Extract the [X, Y] coordinate from the center of the cell holding the provided text.  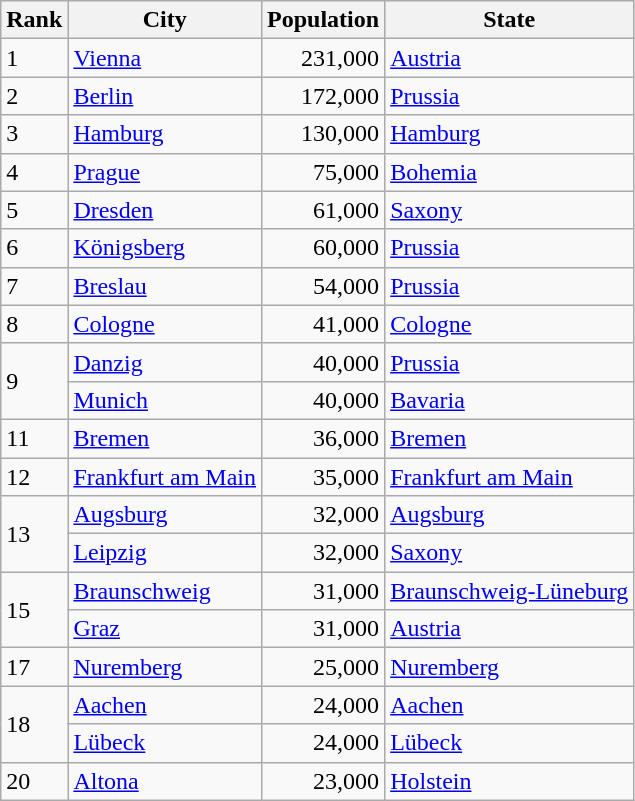
Berlin [165, 96]
7 [34, 286]
172,000 [324, 96]
130,000 [324, 134]
13 [34, 534]
54,000 [324, 286]
Population [324, 20]
Holstein [510, 781]
60,000 [324, 248]
17 [34, 667]
8 [34, 324]
4 [34, 172]
Vienna [165, 58]
State [510, 20]
1 [34, 58]
Leipzig [165, 553]
11 [34, 438]
Altona [165, 781]
Bavaria [510, 400]
Breslau [165, 286]
Königsberg [165, 248]
25,000 [324, 667]
Dresden [165, 210]
3 [34, 134]
Munich [165, 400]
6 [34, 248]
41,000 [324, 324]
20 [34, 781]
75,000 [324, 172]
Graz [165, 629]
2 [34, 96]
23,000 [324, 781]
Prague [165, 172]
35,000 [324, 477]
City [165, 20]
231,000 [324, 58]
Danzig [165, 362]
5 [34, 210]
12 [34, 477]
9 [34, 381]
Braunschweig-Lüneburg [510, 591]
15 [34, 610]
Braunschweig [165, 591]
Bohemia [510, 172]
36,000 [324, 438]
61,000 [324, 210]
Rank [34, 20]
18 [34, 724]
